Extract the (X, Y) coordinate from the center of the cell holding the provided text.  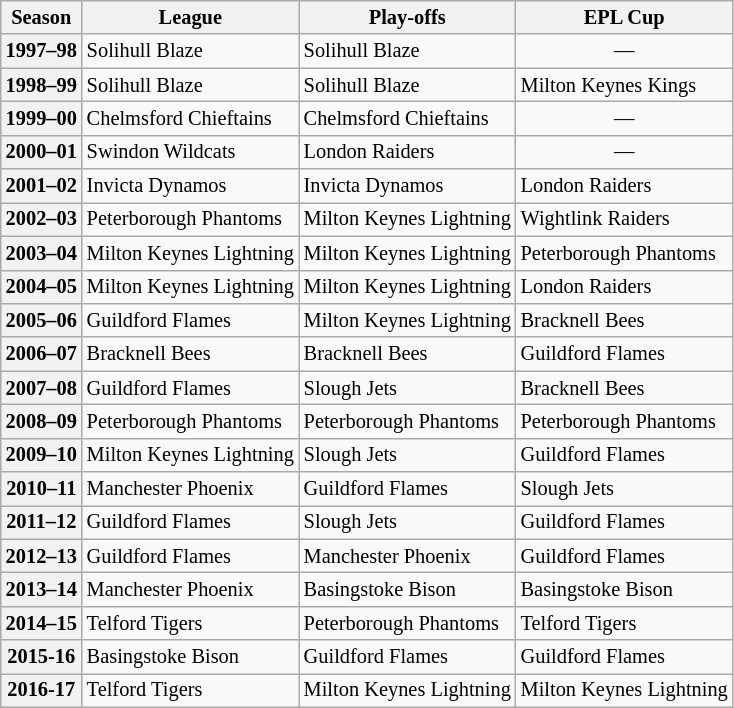
2010–11 (42, 489)
1999–00 (42, 118)
1997–98 (42, 51)
2007–08 (42, 388)
2000–01 (42, 152)
1998–99 (42, 85)
2005–06 (42, 320)
2006–07 (42, 354)
Swindon Wildcats (190, 152)
2003–04 (42, 253)
2015-16 (42, 657)
2014–15 (42, 623)
2012–13 (42, 556)
2013–14 (42, 589)
League (190, 17)
2008–09 (42, 421)
Season (42, 17)
Play-offs (408, 17)
2016-17 (42, 690)
2004–05 (42, 287)
Milton Keynes Kings (624, 85)
2002–03 (42, 219)
2011–12 (42, 522)
2001–02 (42, 186)
Wightlink Raiders (624, 219)
2009–10 (42, 455)
EPL Cup (624, 17)
